Find where the given text appears and provide that cell's center as [x, y] coordinate. 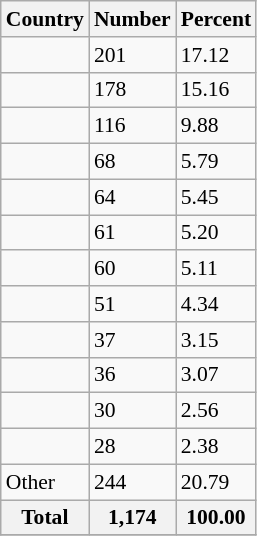
116 [132, 126]
Total [45, 518]
5.79 [216, 162]
28 [132, 447]
64 [132, 197]
68 [132, 162]
15.16 [216, 90]
2.56 [216, 411]
30 [132, 411]
Other [45, 482]
60 [132, 269]
1,174 [132, 518]
3.15 [216, 340]
Number [132, 19]
178 [132, 90]
5.20 [216, 233]
5.11 [216, 269]
Country [45, 19]
2.38 [216, 447]
9.88 [216, 126]
17.12 [216, 55]
37 [132, 340]
5.45 [216, 197]
20.79 [216, 482]
244 [132, 482]
Percent [216, 19]
61 [132, 233]
36 [132, 375]
3.07 [216, 375]
100.00 [216, 518]
51 [132, 304]
4.34 [216, 304]
201 [132, 55]
